Return the (X, Y) coordinate for the center point of the cell that contains the specified text.  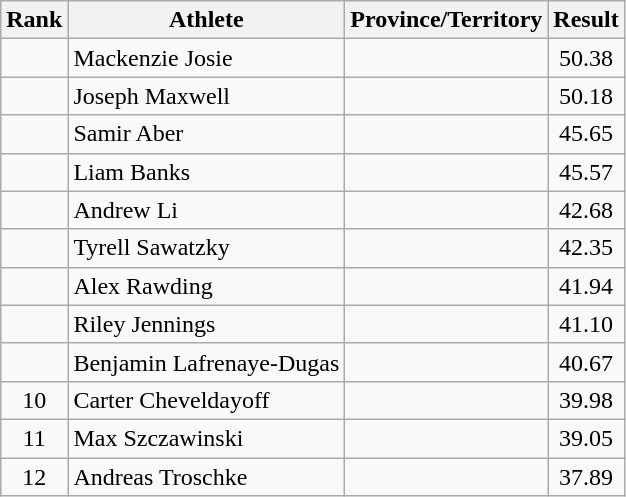
Benjamin Lafrenaye-Dugas (206, 362)
41.94 (586, 286)
37.89 (586, 477)
Rank (34, 20)
Result (586, 20)
Andrew Li (206, 210)
40.67 (586, 362)
Max Szczawinski (206, 438)
45.65 (586, 134)
39.05 (586, 438)
42.35 (586, 248)
Mackenzie Josie (206, 58)
Province/Territory (446, 20)
Athlete (206, 20)
12 (34, 477)
Tyrell Sawatzky (206, 248)
41.10 (586, 324)
11 (34, 438)
45.57 (586, 172)
Riley Jennings (206, 324)
Liam Banks (206, 172)
Andreas Troschke (206, 477)
42.68 (586, 210)
50.18 (586, 96)
Joseph Maxwell (206, 96)
10 (34, 400)
Carter Cheveldayoff (206, 400)
Alex Rawding (206, 286)
50.38 (586, 58)
39.98 (586, 400)
Samir Aber (206, 134)
